Extract the (x, y) coordinate from the center of the cell holding the provided text.  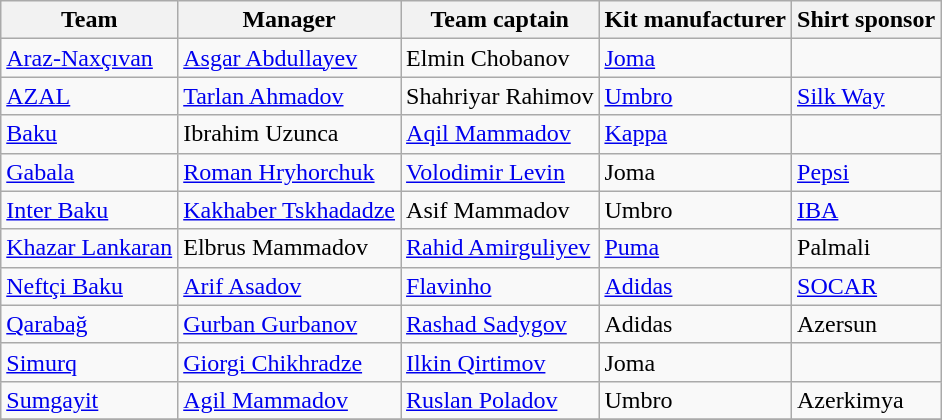
Neftçi Baku (90, 286)
Palmali (866, 248)
Baku (90, 134)
Qarabağ (90, 324)
Team captain (500, 20)
Khazar Lankaran (90, 248)
Sumgayit (90, 400)
Simurq (90, 362)
Arif Asadov (290, 286)
Araz-Naxçıvan (90, 58)
AZAL (90, 96)
Asif Mammadov (500, 210)
Rahid Amirguliyev (500, 248)
Tarlan Ahmadov (290, 96)
Flavinho (500, 286)
Ruslan Poladov (500, 400)
Ibrahim Uzunca (290, 134)
Giorgi Chikhradze (290, 362)
Agil Mammadov (290, 400)
Elmin Chobanov (500, 58)
SOCAR (866, 286)
Volodimir Levin (500, 172)
Roman Hryhorchuk (290, 172)
IBA (866, 210)
Elbrus Mammadov (290, 248)
Aqil Mammadov (500, 134)
Puma (696, 248)
Inter Baku (90, 210)
Asgar Abdullayev (290, 58)
Manager (290, 20)
Gurban Gurbanov (290, 324)
Kappa (696, 134)
Team (90, 20)
Shahriyar Rahimov (500, 96)
Azersun (866, 324)
Shirt sponsor (866, 20)
Pepsi (866, 172)
Kit manufacturer (696, 20)
Ilkin Qirtimov (500, 362)
Rashad Sadygov (500, 324)
Azerkimya (866, 400)
Gabala (90, 172)
Kakhaber Tskhadadze (290, 210)
Silk Way (866, 96)
